From the cell containing the given text, extract its center point as [X, Y] coordinate. 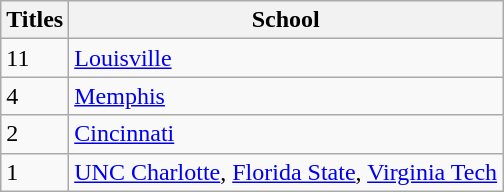
1 [35, 172]
Memphis [286, 96]
Cincinnati [286, 134]
UNC Charlotte, Florida State, Virginia Tech [286, 172]
School [286, 20]
4 [35, 96]
2 [35, 134]
Titles [35, 20]
11 [35, 58]
Louisville [286, 58]
